From the cell containing the given text, extract its center point as [X, Y] coordinate. 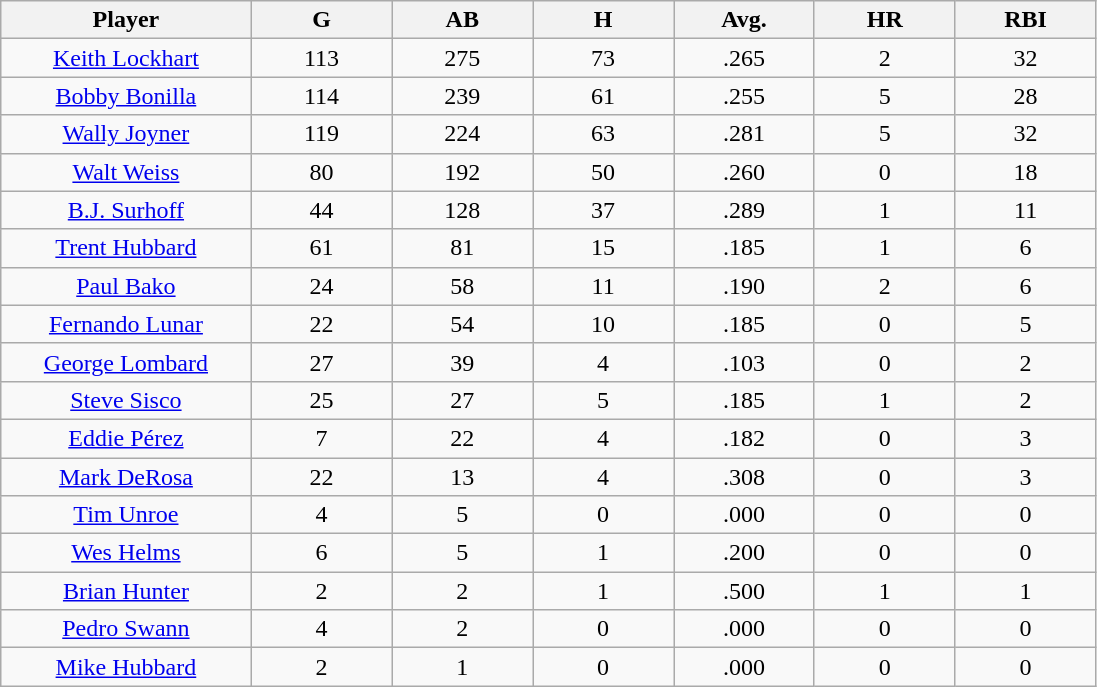
80 [322, 172]
28 [1026, 96]
63 [604, 134]
239 [462, 96]
50 [604, 172]
7 [322, 438]
.200 [744, 553]
13 [462, 477]
.500 [744, 591]
RBI [1026, 20]
Tim Unroe [126, 515]
113 [322, 58]
44 [322, 210]
25 [322, 400]
58 [462, 286]
24 [322, 286]
Player [126, 20]
119 [322, 134]
128 [462, 210]
.289 [744, 210]
Bobby Bonilla [126, 96]
Pedro Swann [126, 629]
.260 [744, 172]
224 [462, 134]
HR [884, 20]
Paul Bako [126, 286]
Trent Hubbard [126, 248]
AB [462, 20]
54 [462, 324]
.190 [744, 286]
Brian Hunter [126, 591]
G [322, 20]
Mike Hubbard [126, 667]
15 [604, 248]
Keith Lockhart [126, 58]
.265 [744, 58]
73 [604, 58]
275 [462, 58]
H [604, 20]
George Lombard [126, 362]
Mark DeRosa [126, 477]
.255 [744, 96]
39 [462, 362]
Wally Joyner [126, 134]
114 [322, 96]
81 [462, 248]
.281 [744, 134]
10 [604, 324]
.182 [744, 438]
.103 [744, 362]
Avg. [744, 20]
18 [1026, 172]
Walt Weiss [126, 172]
Eddie Pérez [126, 438]
Wes Helms [126, 553]
37 [604, 210]
Steve Sisco [126, 400]
.308 [744, 477]
B.J. Surhoff [126, 210]
192 [462, 172]
Fernando Lunar [126, 324]
